Return [x, y] of the center of cell containing provided text 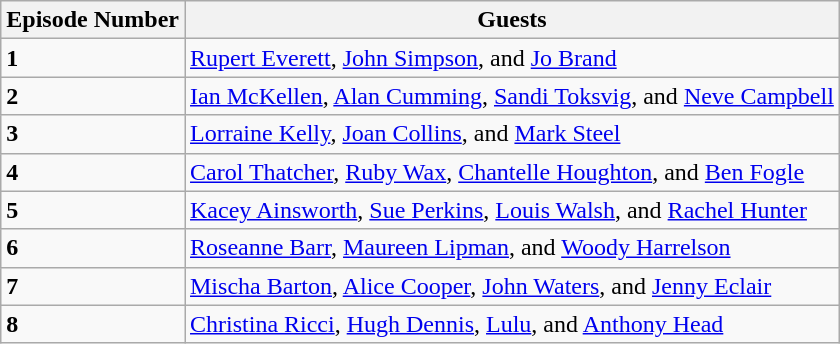
5 [93, 210]
8 [93, 324]
4 [93, 172]
Carol Thatcher, Ruby Wax, Chantelle Houghton, and Ben Fogle [512, 172]
1 [93, 58]
6 [93, 248]
Episode Number [93, 20]
Ian McKellen, Alan Cumming, Sandi Toksvig, and Neve Campbell [512, 96]
Rupert Everett, John Simpson, and Jo Brand [512, 58]
2 [93, 96]
Guests [512, 20]
Lorraine Kelly, Joan Collins, and Mark Steel [512, 134]
Roseanne Barr, Maureen Lipman, and Woody Harrelson [512, 248]
Mischa Barton, Alice Cooper, John Waters, and Jenny Eclair [512, 286]
Christina Ricci, Hugh Dennis, Lulu, and Anthony Head [512, 324]
Kacey Ainsworth, Sue Perkins, Louis Walsh, and Rachel Hunter [512, 210]
3 [93, 134]
7 [93, 286]
